Capture the cell that displays the provided text and extract its (X, Y) central coordinate. 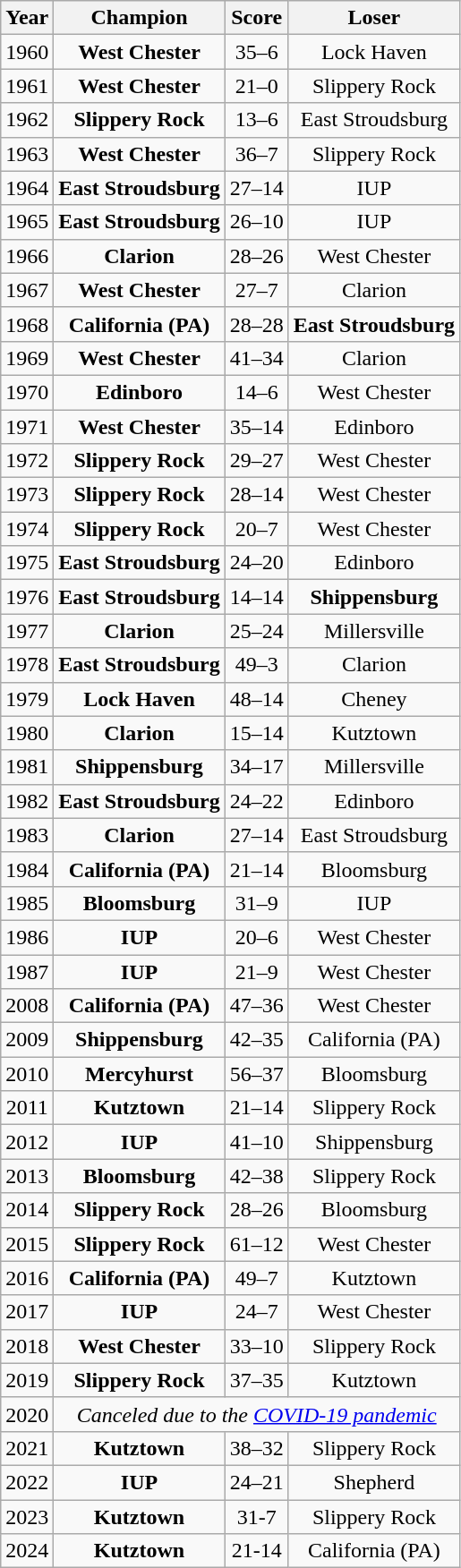
21–0 (256, 86)
2020 (27, 1414)
1965 (27, 222)
1962 (27, 120)
2013 (27, 1176)
Year (27, 18)
1961 (27, 86)
Mercyhurst (140, 1074)
1978 (27, 665)
1980 (27, 733)
1960 (27, 52)
20–7 (256, 529)
1981 (27, 767)
13–6 (256, 120)
49–3 (256, 665)
24–20 (256, 563)
2017 (27, 1312)
1983 (27, 835)
Champion (140, 18)
35–14 (256, 427)
1975 (27, 563)
1968 (27, 324)
1985 (27, 903)
27–7 (256, 290)
2024 (27, 1551)
15–14 (256, 733)
33–10 (256, 1346)
26–10 (256, 222)
2011 (27, 1108)
28–28 (256, 324)
2014 (27, 1210)
2019 (27, 1380)
1966 (27, 256)
Loser (374, 18)
24–21 (256, 1482)
1977 (27, 631)
2010 (27, 1074)
1972 (27, 461)
37–35 (256, 1380)
Score (256, 18)
42–35 (256, 1040)
1984 (27, 869)
1970 (27, 392)
24–7 (256, 1312)
1982 (27, 801)
21–9 (256, 971)
1973 (27, 495)
34–17 (256, 767)
1967 (27, 290)
1979 (27, 699)
14–14 (256, 597)
48–14 (256, 699)
56–37 (256, 1074)
31-7 (256, 1517)
2018 (27, 1346)
35–6 (256, 52)
1969 (27, 358)
1963 (27, 154)
2023 (27, 1517)
1964 (27, 188)
47–36 (256, 1006)
1987 (27, 971)
2012 (27, 1142)
61–12 (256, 1244)
2008 (27, 1006)
28–14 (256, 495)
41–34 (256, 358)
36–7 (256, 154)
2015 (27, 1244)
24–22 (256, 801)
29–27 (256, 461)
1971 (27, 427)
2021 (27, 1448)
1976 (27, 597)
1974 (27, 529)
Shepherd (374, 1482)
1986 (27, 937)
2022 (27, 1482)
21-14 (256, 1551)
2016 (27, 1278)
Canceled due to the COVID-19 pandemic (257, 1414)
14–6 (256, 392)
49–7 (256, 1278)
31–9 (256, 903)
Cheney (374, 699)
42–38 (256, 1176)
38–32 (256, 1448)
2009 (27, 1040)
41–10 (256, 1142)
25–24 (256, 631)
20–6 (256, 937)
